Find where the given text appears and provide that cell's center as [x, y] coordinate. 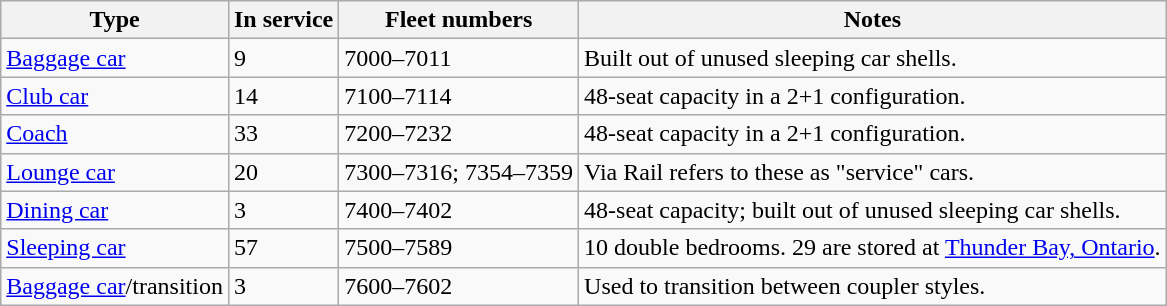
7000–7011 [459, 58]
7400–7402 [459, 210]
Type [115, 20]
10 double bedrooms. 29 are stored at Thunder Bay, Ontario. [873, 248]
9 [283, 58]
48-seat capacity; built out of unused sleeping car shells. [873, 210]
Fleet numbers [459, 20]
57 [283, 248]
33 [283, 134]
Via Rail refers to these as "service" cars. [873, 172]
7500–7589 [459, 248]
7100–7114 [459, 96]
Baggage car/transition [115, 286]
Club car [115, 96]
In service [283, 20]
Baggage car [115, 58]
Dining car [115, 210]
7200–7232 [459, 134]
Sleeping car [115, 248]
Lounge car [115, 172]
7300–7316; 7354–7359 [459, 172]
Coach [115, 134]
20 [283, 172]
Notes [873, 20]
7600–7602 [459, 286]
Used to transition between coupler styles. [873, 286]
Built out of unused sleeping car shells. [873, 58]
14 [283, 96]
